For the text-containing cell, return its midpoint in (X, Y) coordinate format. 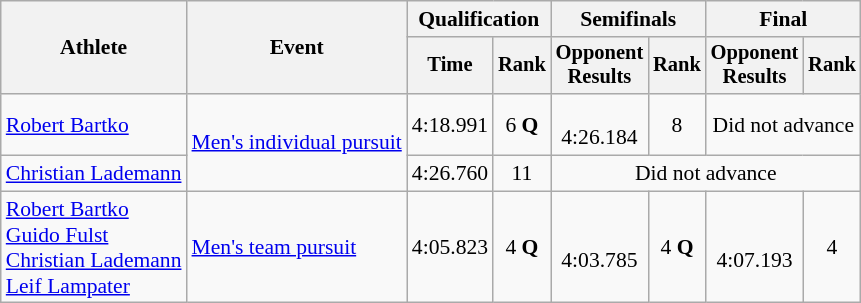
Event (297, 48)
11 (522, 174)
4:26.184 (600, 124)
Semifinals (628, 19)
4:07.193 (754, 247)
Robert BartkoGuido FulstChristian LademannLeif Lampater (94, 247)
8 (677, 124)
Time (450, 66)
6 Q (522, 124)
4:26.760 (450, 174)
Qualification (479, 19)
4:18.991 (450, 124)
Christian Lademann (94, 174)
4:05.823 (450, 247)
4:03.785 (600, 247)
Men's individual pursuit (297, 142)
Athlete (94, 48)
Robert Bartko (94, 124)
Men's team pursuit (297, 247)
Final (784, 19)
4 (832, 247)
